Search for the cell housing the specified text and yield its [X, Y] center coordinate. 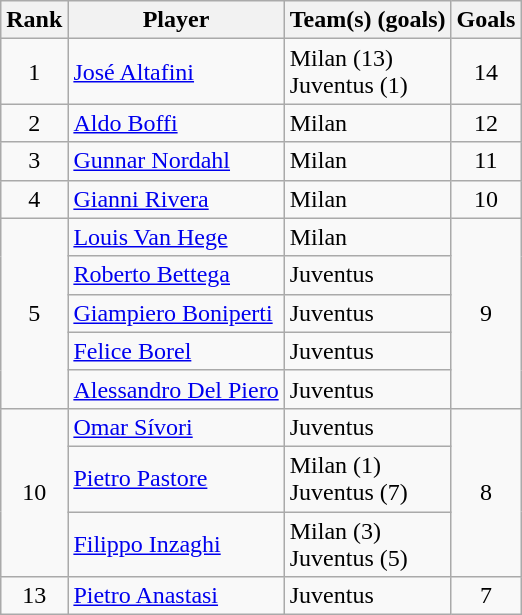
Filippo Inzaghi [176, 544]
12 [486, 123]
Roberto Bettega [176, 275]
Milan (1)Juventus (7) [368, 478]
Gianni Rivera [176, 199]
Pietro Anastasi [176, 596]
Team(s) (goals) [368, 20]
13 [34, 596]
4 [34, 199]
Giampiero Boniperti [176, 313]
11 [486, 161]
14 [486, 72]
José Altafini [176, 72]
Gunnar Nordahl [176, 161]
9 [486, 313]
5 [34, 313]
Alessandro Del Piero [176, 389]
Felice Borel [176, 351]
7 [486, 596]
Pietro Pastore [176, 478]
Omar Sívori [176, 427]
Rank [34, 20]
Milan (13)Juventus (1) [368, 72]
Louis Van Hege [176, 237]
Goals [486, 20]
Milan (3)Juventus (5) [368, 544]
8 [486, 492]
1 [34, 72]
2 [34, 123]
Aldo Boffi [176, 123]
Player [176, 20]
3 [34, 161]
